Pinpoint the cell where the given text exists, returning its (x, y) midpoint coordinate. 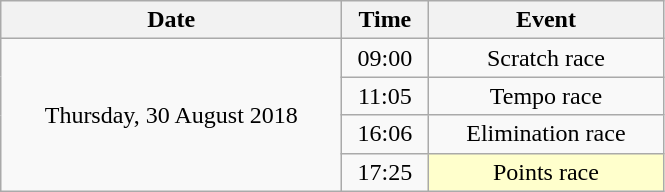
17:25 (385, 172)
16:06 (385, 134)
Date (172, 20)
Scratch race (546, 58)
11:05 (385, 96)
Event (546, 20)
Elimination race (546, 134)
Time (385, 20)
Tempo race (546, 96)
09:00 (385, 58)
Thursday, 30 August 2018 (172, 115)
Points race (546, 172)
